Pinpoint the cell where the given text exists, returning its (x, y) midpoint coordinate. 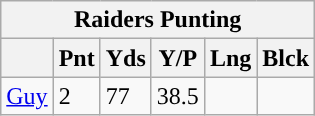
38.5 (178, 96)
Pnt (76, 58)
Guy (27, 96)
77 (126, 96)
Lng (230, 58)
2 (76, 96)
Raiders Punting (158, 20)
Y/P (178, 58)
Blck (286, 58)
Yds (126, 58)
